Extract the [X, Y] coordinate from the center of the cell holding the provided text.  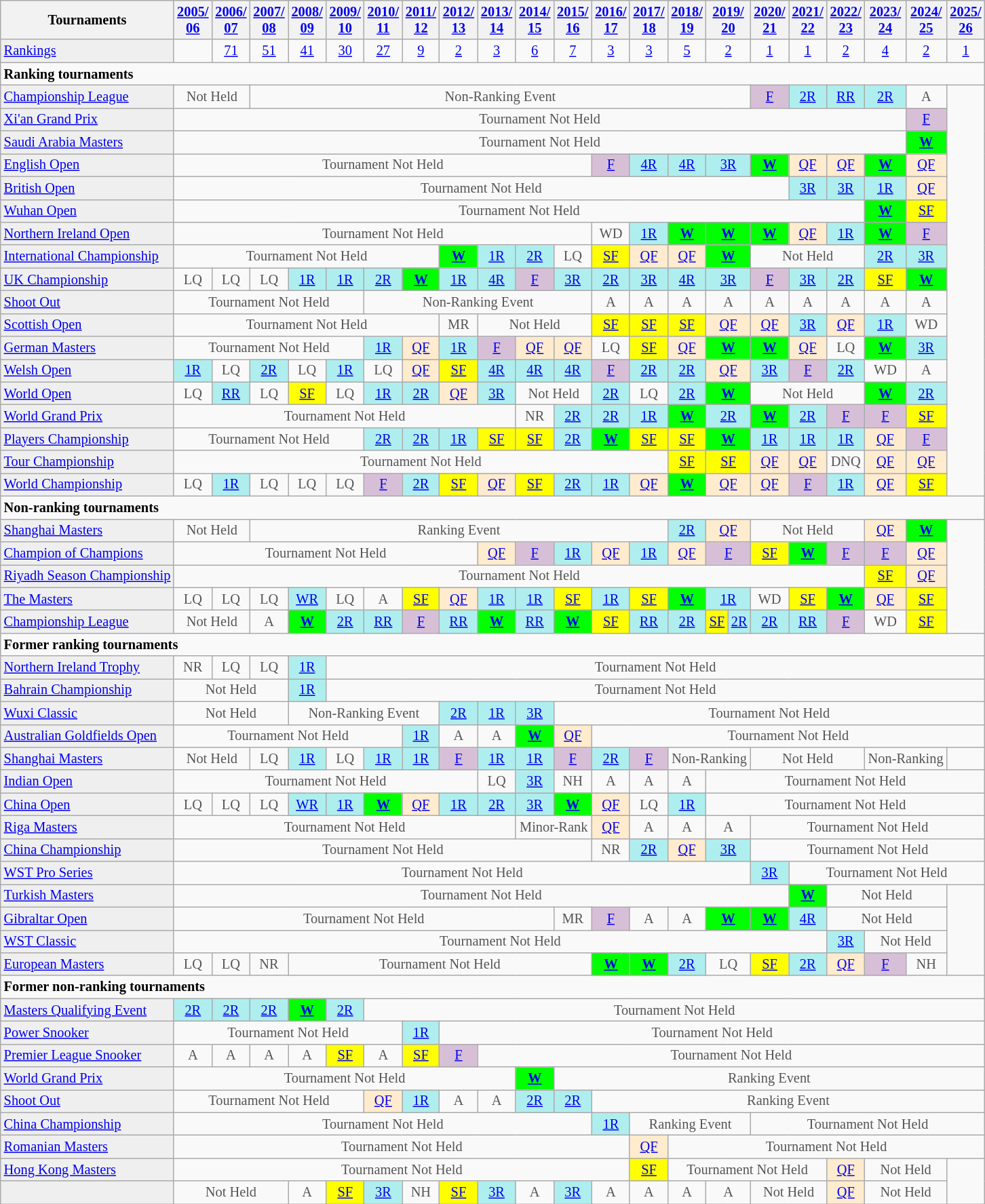
English Open [87, 165]
2018/19 [687, 20]
2013/14 [497, 20]
2005/06 [193, 20]
International Championship [87, 256]
2017/18 [649, 20]
Former non-ranking tournaments [493, 987]
2016/17 [611, 20]
2011/12 [421, 20]
Ranking tournaments [493, 74]
German Masters [87, 348]
2006/07 [231, 20]
41 [307, 51]
Minor-Rank [554, 827]
2021/22 [808, 20]
Riga Masters [87, 827]
WST Classic [87, 941]
Masters Qualifying Event [87, 1010]
2023/24 [885, 20]
9 [421, 51]
WST Pro Series [87, 873]
Northern Ireland Trophy [87, 667]
Hong Kong Masters [87, 1169]
Former ranking tournaments [493, 644]
51 [269, 51]
Australian Goldfields Open [87, 736]
4 [885, 51]
Players Championship [87, 439]
Power Snooker [87, 1032]
Rankings [87, 51]
Tour Championship [87, 462]
Riyadh Season Championship [87, 576]
2009/10 [345, 20]
The Masters [87, 599]
DNQ [846, 462]
China Open [87, 804]
2022/23 [846, 20]
71 [231, 51]
Non-ranking tournaments [493, 507]
Bahrain Championship [87, 690]
2015/16 [573, 20]
7 [573, 51]
Northern Ireland Open [87, 233]
Indian Open [87, 781]
British Open [87, 188]
UK Championship [87, 279]
Champion of Champions [87, 553]
2012/13 [459, 20]
Tournaments [87, 20]
Xi'an Grand Prix [87, 119]
2025/26 [965, 20]
Romanian Masters [87, 1147]
2014/15 [535, 20]
Welsh Open [87, 370]
2010/11 [383, 20]
Saudi Arabia Masters [87, 142]
Wuxi Classic [87, 713]
6 [535, 51]
Turkish Masters [87, 895]
World Open [87, 393]
Gibraltar Open [87, 918]
2019/20 [729, 20]
World Championship [87, 484]
2007/08 [269, 20]
Wuhan Open [87, 211]
Premier League Snooker [87, 1055]
2020/21 [769, 20]
5 [687, 51]
27 [383, 51]
30 [345, 51]
2008/09 [307, 20]
European Masters [87, 964]
2024/25 [926, 20]
Scottish Open [87, 325]
